Return the [x, y] coordinate for the center point of the cell that contains the specified text.  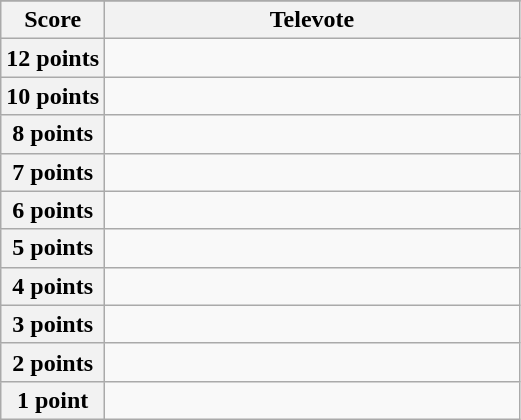
Televote [312, 20]
6 points [53, 210]
1 point [53, 400]
3 points [53, 324]
5 points [53, 248]
12 points [53, 58]
4 points [53, 286]
Score [53, 20]
2 points [53, 362]
7 points [53, 172]
8 points [53, 134]
10 points [53, 96]
